Capture the cell that displays the provided text and extract its (X, Y) central coordinate. 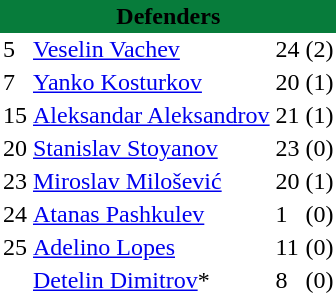
5 (15, 50)
Stanislav Stoyanov (152, 148)
Adelino Lopes (152, 248)
11 (288, 248)
21 (288, 116)
Yanko Kosturkov (152, 82)
1 (288, 214)
Veselin Vachev (152, 50)
15 (15, 116)
Aleksandar Aleksandrov (152, 116)
7 (15, 82)
Miroslav Milošević (152, 182)
25 (15, 248)
Atanas Pashkulev (152, 214)
